Pinpoint the cell where the given text exists, returning its (X, Y) midpoint coordinate. 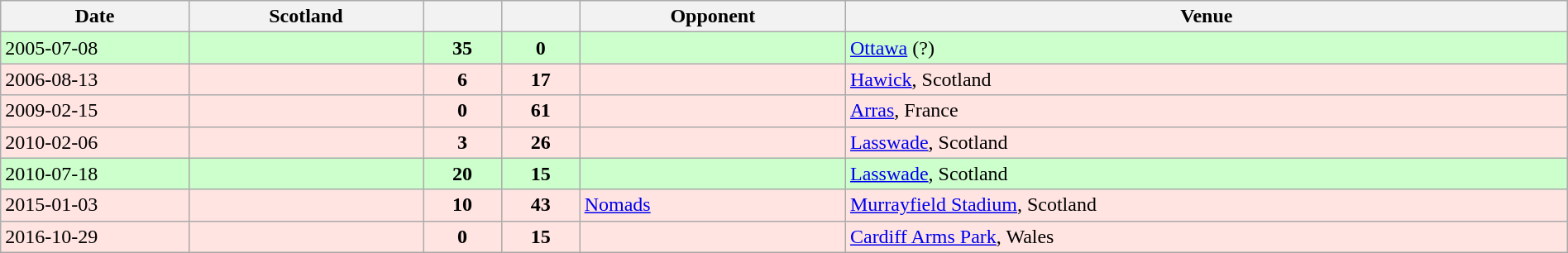
3 (463, 142)
61 (541, 111)
Scotland (306, 17)
Date (94, 17)
Murrayfield Stadium, Scotland (1206, 205)
Opponent (713, 17)
26 (541, 142)
Cardiff Arms Park, Wales (1206, 236)
Ottawa (?) (1206, 48)
6 (463, 79)
43 (541, 205)
2010-07-18 (94, 174)
Hawick, Scotland (1206, 79)
20 (463, 174)
35 (463, 48)
17 (541, 79)
2010-02-06 (94, 142)
Nomads (713, 205)
Venue (1206, 17)
2015-01-03 (94, 205)
2009-02-15 (94, 111)
2005-07-08 (94, 48)
2016-10-29 (94, 236)
2006-08-13 (94, 79)
Arras, France (1206, 111)
10 (463, 205)
